Pinpoint the cell where the given text exists, returning its [X, Y] midpoint coordinate. 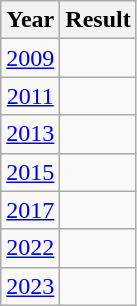
2015 [30, 172]
Result [98, 20]
Year [30, 20]
2009 [30, 58]
2022 [30, 248]
2011 [30, 96]
2023 [30, 286]
2017 [30, 210]
2013 [30, 134]
